For the text-containing cell, return its midpoint in (X, Y) coordinate format. 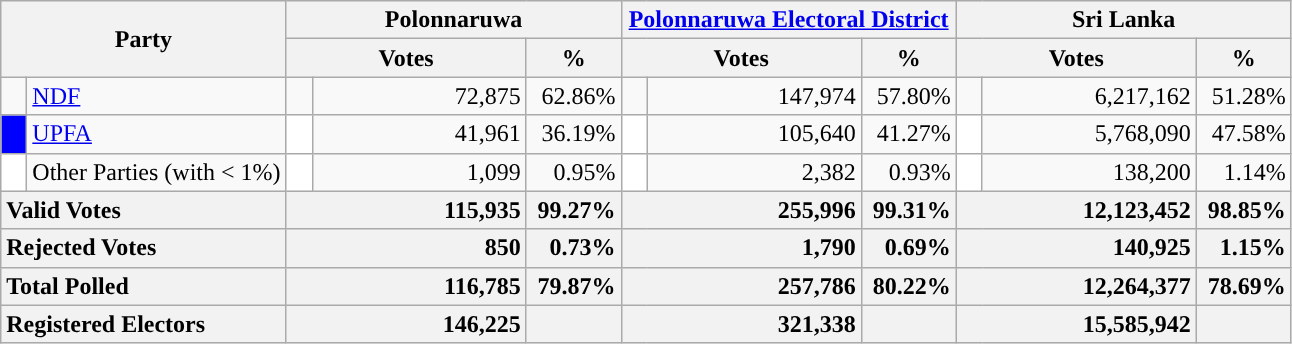
47.58% (1244, 134)
1.14% (1244, 172)
1,790 (741, 248)
41,961 (419, 134)
105,640 (754, 134)
Polonnaruwa (454, 20)
99.27% (574, 210)
51.28% (1244, 96)
0.73% (574, 248)
Party (144, 39)
Valid Votes (144, 210)
Sri Lanka (1124, 20)
12,123,452 (1076, 210)
5,768,090 (1089, 134)
321,338 (741, 324)
2,382 (754, 172)
6,217,162 (1089, 96)
0.69% (908, 248)
1,099 (419, 172)
Registered Electors (144, 324)
Polonnaruwa Electoral District (788, 20)
Other Parties (with < 1%) (156, 172)
UPFA (156, 134)
0.95% (574, 172)
255,996 (741, 210)
146,225 (406, 324)
99.31% (908, 210)
115,935 (406, 210)
62.86% (574, 96)
NDF (156, 96)
0.93% (908, 172)
36.19% (574, 134)
57.80% (908, 96)
1.15% (1244, 248)
147,974 (754, 96)
140,925 (1076, 248)
78.69% (1244, 286)
Total Polled (144, 286)
116,785 (406, 286)
72,875 (419, 96)
41.27% (908, 134)
98.85% (1244, 210)
257,786 (741, 286)
Rejected Votes (144, 248)
138,200 (1089, 172)
850 (406, 248)
80.22% (908, 286)
12,264,377 (1076, 286)
79.87% (574, 286)
15,585,942 (1076, 324)
